Search for the cell housing the specified text and yield its (x, y) center coordinate. 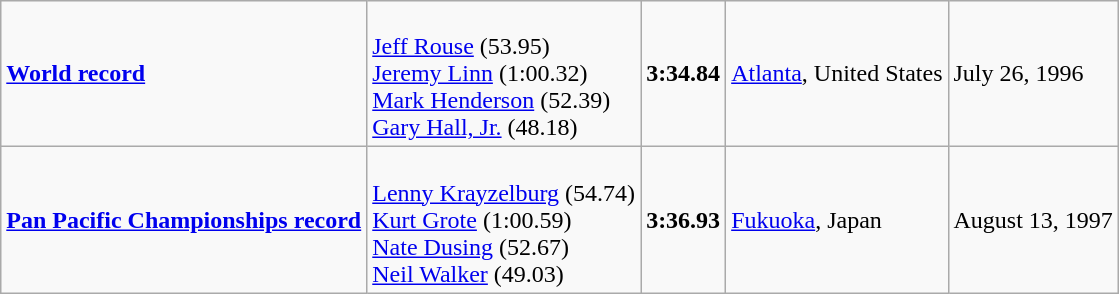
August 13, 1997 (1033, 220)
World record (184, 74)
Pan Pacific Championships record (184, 220)
Atlanta, United States (837, 74)
3:36.93 (684, 220)
July 26, 1996 (1033, 74)
3:34.84 (684, 74)
Jeff Rouse (53.95) Jeremy Linn (1:00.32)Mark Henderson (52.39)Gary Hall, Jr. (48.18) (504, 74)
Fukuoka, Japan (837, 220)
Lenny Krayzelburg (54.74)Kurt Grote (1:00.59)Nate Dusing (52.67)Neil Walker (49.03) (504, 220)
